Identify which cell holds the provided text, then report its (X, Y) central coordinate. 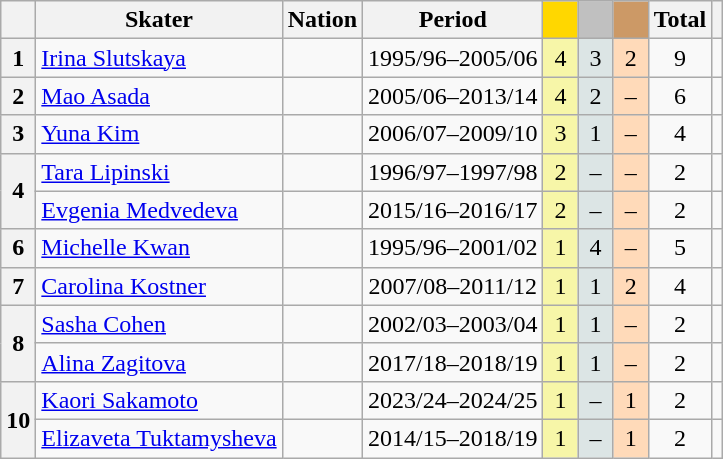
Michelle Kwan (159, 248)
2017/18–2018/19 (453, 362)
2007/08–2011/12 (453, 286)
2015/16–2016/17 (453, 210)
Yuna Kim (159, 134)
1996/97–1997/98 (453, 172)
Elizaveta Tuktamysheva (159, 438)
9 (680, 58)
2023/24–2024/25 (453, 400)
Irina Slutskaya (159, 58)
Total (680, 20)
Tara Lipinski (159, 172)
Sasha Cohen (159, 324)
5 (680, 248)
Kaori Sakamoto (159, 400)
Alina Zagitova (159, 362)
Nation (322, 20)
2002/03–2003/04 (453, 324)
7 (18, 286)
2005/06–2013/14 (453, 96)
10 (18, 419)
Mao Asada (159, 96)
1995/96–2005/06 (453, 58)
Period (453, 20)
Skater (159, 20)
Evgenia Medvedeva (159, 210)
2014/15–2018/19 (453, 438)
2006/07–2009/10 (453, 134)
8 (18, 343)
1995/96–2001/02 (453, 248)
Carolina Kostner (159, 286)
